From the cell containing the given text, extract its center point as [x, y] coordinate. 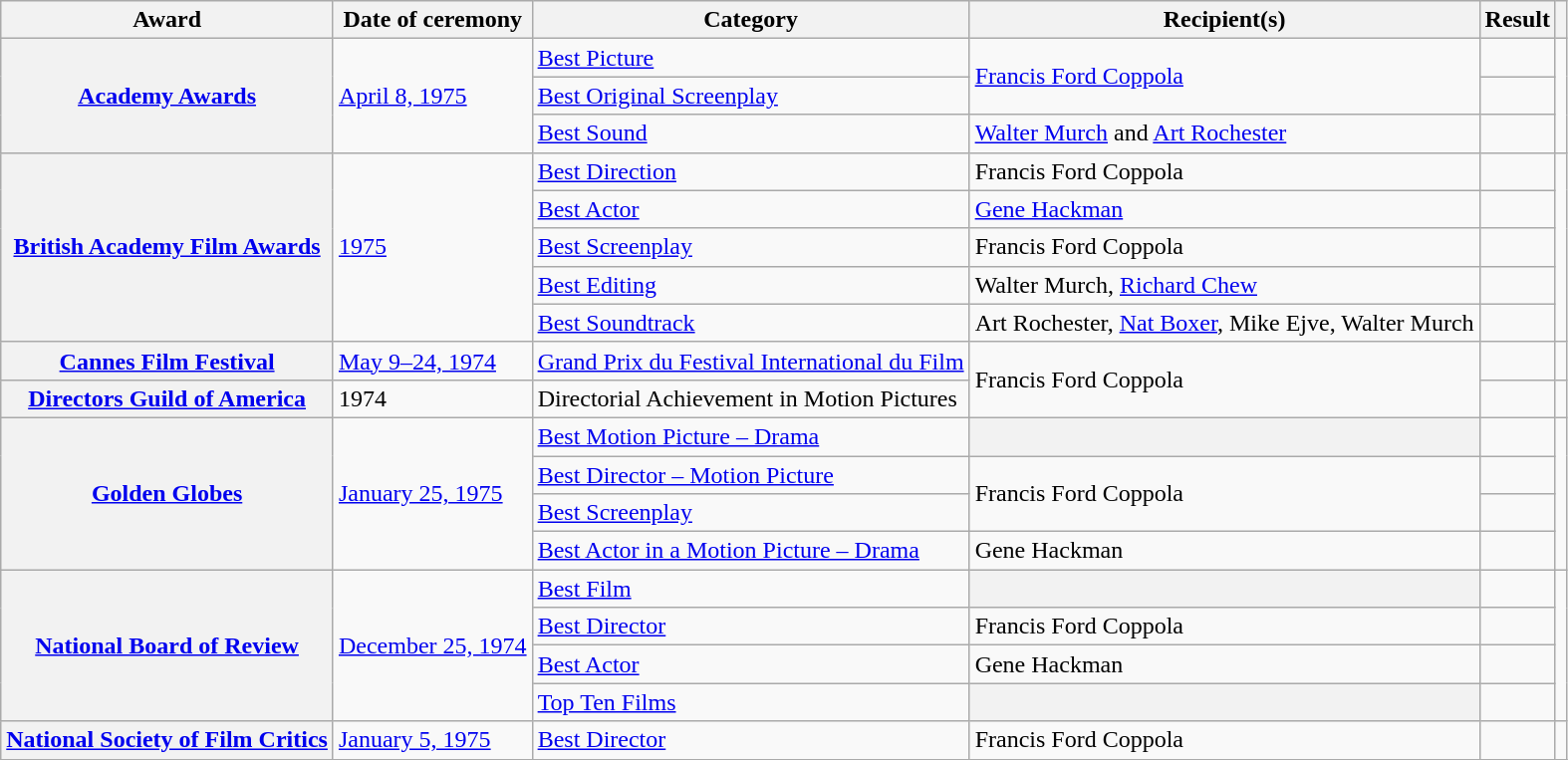
Grand Prix du Festival International du Film [751, 361]
Art Rochester, Nat Boxer, Mike Ejve, Walter Murch [1224, 323]
Directorial Achievement in Motion Pictures [751, 398]
Best Sound [751, 133]
Golden Globes [167, 493]
Cannes Film Festival [167, 361]
Best Film [751, 589]
Directors Guild of America [167, 398]
Best Motion Picture – Drama [751, 436]
National Board of Review [167, 645]
Walter Murch, Richard Chew [1224, 285]
National Society of Film Critics [167, 740]
Academy Awards [167, 96]
Award [167, 20]
Best Actor in a Motion Picture – Drama [751, 551]
Recipient(s) [1224, 20]
January 5, 1975 [432, 740]
Walter Murch and Art Rochester [1224, 133]
Result [1517, 20]
December 25, 1974 [432, 645]
1974 [432, 398]
Date of ceremony [432, 20]
May 9–24, 1974 [432, 361]
Best Picture [751, 58]
1975 [432, 247]
British Academy Film Awards [167, 247]
January 25, 1975 [432, 493]
Best Editing [751, 285]
April 8, 1975 [432, 96]
Best Soundtrack [751, 323]
Best Original Screenplay [751, 96]
Category [751, 20]
Best Direction [751, 171]
Top Ten Films [751, 702]
Best Director – Motion Picture [751, 475]
